Extract the [X, Y] coordinate from the center of the cell holding the provided text.  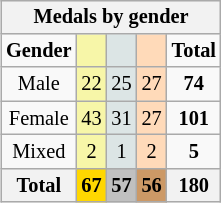
1 [122, 152]
Female [38, 118]
31 [122, 118]
67 [91, 185]
56 [152, 185]
57 [122, 185]
101 [194, 118]
22 [91, 84]
Medals by gender [111, 17]
180 [194, 185]
Gender [38, 51]
Mixed [38, 152]
43 [91, 118]
Male [38, 84]
25 [122, 84]
74 [194, 84]
5 [194, 152]
